Determine the [x, y] coordinate at the center of the cell enclosing the given text.  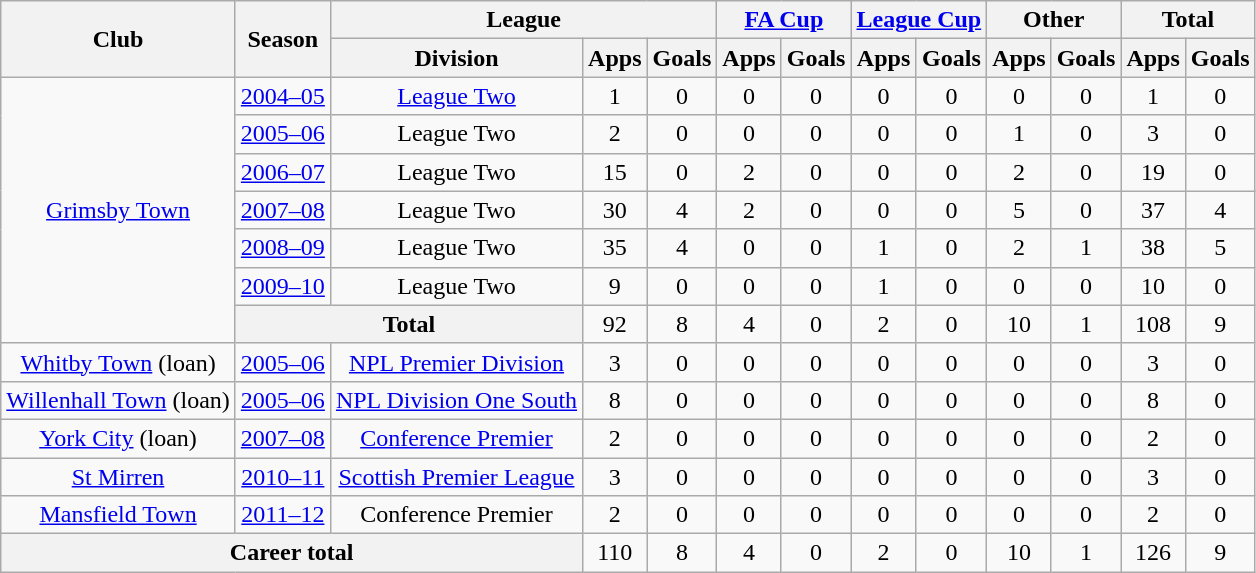
19 [1153, 172]
Division [456, 58]
Whitby Town (loan) [118, 362]
2010–11 [282, 477]
15 [615, 172]
NPL Premier Division [456, 362]
NPL Division One South [456, 400]
Willenhall Town (loan) [118, 400]
110 [615, 553]
Scottish Premier League [456, 477]
Other [1054, 20]
2004–05 [282, 96]
92 [615, 324]
Season [282, 39]
30 [615, 210]
2009–10 [282, 286]
League Cup [919, 20]
Club [118, 39]
35 [615, 248]
2011–12 [282, 515]
37 [1153, 210]
Mansfield Town [118, 515]
Career total [292, 553]
108 [1153, 324]
2008–09 [282, 248]
126 [1153, 553]
FA Cup [784, 20]
2006–07 [282, 172]
38 [1153, 248]
St Mirren [118, 477]
Grimsby Town [118, 210]
York City (loan) [118, 438]
League [523, 20]
